From the cell containing the given text, extract its center point as (X, Y) coordinate. 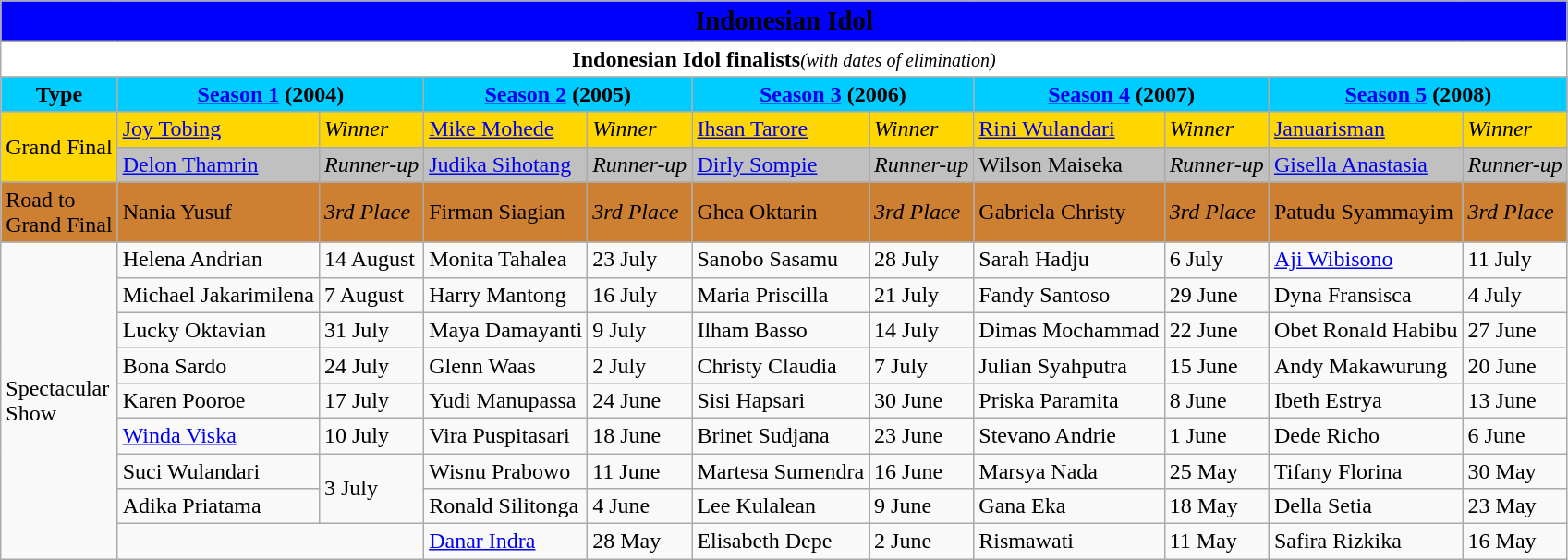
Gisella Anastasia (1366, 164)
18 June (639, 435)
Fandy Santoso (1069, 295)
Ibeth Estrya (1366, 400)
Grand Final (59, 147)
SpectacularShow (59, 401)
14 August (371, 260)
Sisi Hapsari (781, 400)
2 June (922, 542)
23 May (1515, 506)
11 June (639, 470)
Maya Damayanti (506, 330)
Julian Syahputra (1069, 365)
Season 2 (2005) (558, 94)
17 July (371, 400)
Glenn Waas (506, 365)
Danar Indra (506, 542)
10 July (371, 435)
Elisabeth Depe (781, 542)
11 May (1216, 542)
Ihsan Tarore (781, 129)
Gabriela Christy (1069, 213)
Wisnu Prabowo (506, 470)
Dede Richo (1366, 435)
Adika Priatama (218, 506)
7 July (922, 365)
Nania Yusuf (218, 213)
Januarisman (1366, 129)
Road toGrand Final (59, 213)
Aji Wibisono (1366, 260)
Sarah Hadju (1069, 260)
Andy Makawurung (1366, 365)
Dirly Sompie (781, 164)
Maria Priscilla (781, 295)
14 July (922, 330)
Lucky Oktavian (218, 330)
Ronald Silitonga (506, 506)
13 June (1515, 400)
22 June (1216, 330)
Indonesian Idol finalists(with dates of elimination) (784, 59)
Season 3 (2006) (833, 94)
8 June (1216, 400)
Winda Viska (218, 435)
11 July (1515, 260)
Obet Ronald Habibu (1366, 330)
Monita Tahalea (506, 260)
24 June (639, 400)
Rini Wulandari (1069, 129)
Della Setia (1366, 506)
9 July (639, 330)
7 August (371, 295)
Wilson Maiseka (1069, 164)
Vira Puspitasari (506, 435)
16 July (639, 295)
Ghea Oktarin (781, 213)
28 July (922, 260)
2 July (639, 365)
Marsya Nada (1069, 470)
Firman Siagian (506, 213)
Lee Kulalean (781, 506)
24 July (371, 365)
21 July (922, 295)
Judika Sihotang (506, 164)
Dimas Mochammad (1069, 330)
Martesa Sumendra (781, 470)
30 May (1515, 470)
Season 4 (2007) (1122, 94)
30 June (922, 400)
Rismawati (1069, 542)
Sanobo Sasamu (781, 260)
28 May (639, 542)
Stevano Andrie (1069, 435)
15 June (1216, 365)
23 June (922, 435)
20 June (1515, 365)
Season 1 (2004) (271, 94)
Harry Mantong (506, 295)
Karen Pooroe (218, 400)
Michael Jakarimilena (218, 295)
Helena Andrian (218, 260)
Priska Paramita (1069, 400)
Bona Sardo (218, 365)
Yudi Manupassa (506, 400)
Tifany Florina (1366, 470)
4 July (1515, 295)
Dyna Fransisca (1366, 295)
29 June (1216, 295)
9 June (922, 506)
Brinet Sudjana (781, 435)
Ilham Basso (781, 330)
Christy Claudia (781, 365)
16 May (1515, 542)
Joy Tobing (218, 129)
6 July (1216, 260)
25 May (1216, 470)
31 July (371, 330)
Delon Thamrin (218, 164)
Season 5 (2008) (1417, 94)
18 May (1216, 506)
1 June (1216, 435)
Gana Eka (1069, 506)
Patudu Syammayim (1366, 213)
Mike Mohede (506, 129)
27 June (1515, 330)
23 July (639, 260)
16 June (922, 470)
3 July (371, 488)
Suci Wulandari (218, 470)
Indonesian Idol (784, 21)
6 June (1515, 435)
Type (59, 94)
4 June (639, 506)
Safira Rizkika (1366, 542)
